Scan for the cell matching the given text and deliver its [X, Y] coordinate at center. 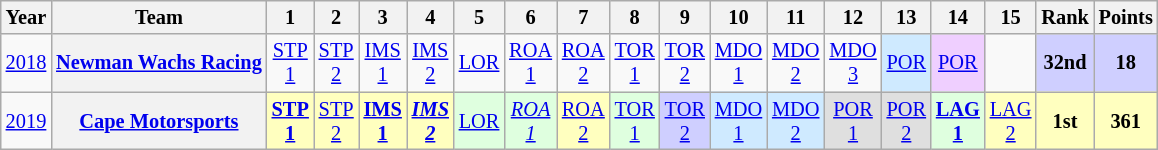
8 [635, 17]
Rank [1064, 17]
MDO3 [852, 63]
LAG2 [1011, 121]
9 [685, 17]
LAG1 [958, 121]
14 [958, 17]
5 [479, 17]
361 [1126, 121]
12 [852, 17]
Team [158, 17]
18 [1126, 63]
1 [290, 17]
2 [336, 17]
10 [738, 17]
Cape Motorsports [158, 121]
11 [796, 17]
6 [530, 17]
POR1 [852, 121]
7 [584, 17]
3 [383, 17]
15 [1011, 17]
32nd [1064, 63]
Points [1126, 17]
2019 [26, 121]
2018 [26, 63]
13 [906, 17]
Newman Wachs Racing [158, 63]
POR2 [906, 121]
Year [26, 17]
1st [1064, 121]
4 [430, 17]
